Output the (x, y) coordinate of the center of the cell containing the given text.  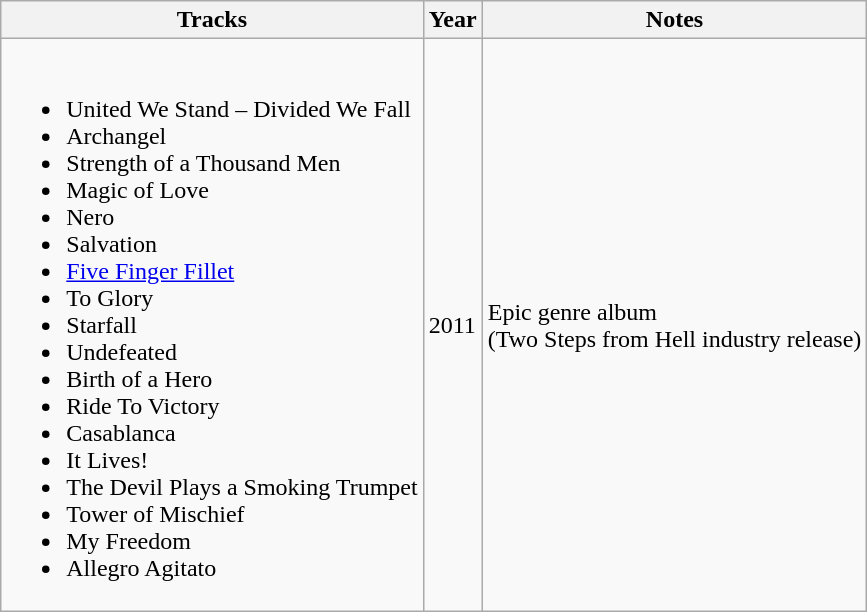
Notes (674, 20)
2011 (452, 325)
Year (452, 20)
Tracks (212, 20)
Epic genre album(Two Steps from Hell industry release) (674, 325)
